Determine the [x, y] coordinate at the center of the cell enclosing the given text.  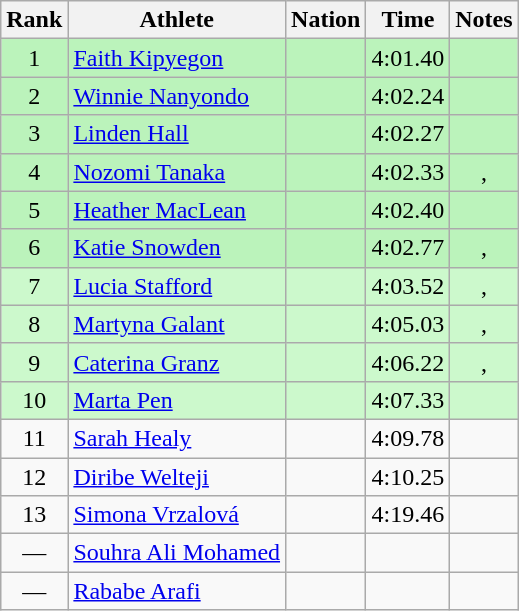
Nation [326, 20]
4:10.25 [408, 477]
Rank [34, 20]
4:02.33 [408, 172]
4:02.40 [408, 210]
4:07.33 [408, 400]
13 [34, 515]
Winnie Nanyondo [177, 96]
4:02.27 [408, 134]
Rababe Arafi [177, 591]
8 [34, 324]
Linden Hall [177, 134]
4:09.78 [408, 438]
9 [34, 362]
3 [34, 134]
Marta Pen [177, 400]
Katie Snowden [177, 248]
Sarah Healy [177, 438]
4:02.24 [408, 96]
1 [34, 58]
Diribe Welteji [177, 477]
Athlete [177, 20]
4:19.46 [408, 515]
5 [34, 210]
Caterina Granz [177, 362]
Faith Kipyegon [177, 58]
4:01.40 [408, 58]
11 [34, 438]
4:05.03 [408, 324]
12 [34, 477]
4:06.22 [408, 362]
10 [34, 400]
Souhra Ali Mohamed [177, 553]
Simona Vrzalová [177, 515]
7 [34, 286]
2 [34, 96]
4:03.52 [408, 286]
Notes [484, 20]
6 [34, 248]
Martyna Galant [177, 324]
4:02.77 [408, 248]
Time [408, 20]
Heather MacLean [177, 210]
Lucia Stafford [177, 286]
Nozomi Tanaka [177, 172]
4 [34, 172]
